Return the [X, Y] coordinate for the center point of the cell that contains the specified text.  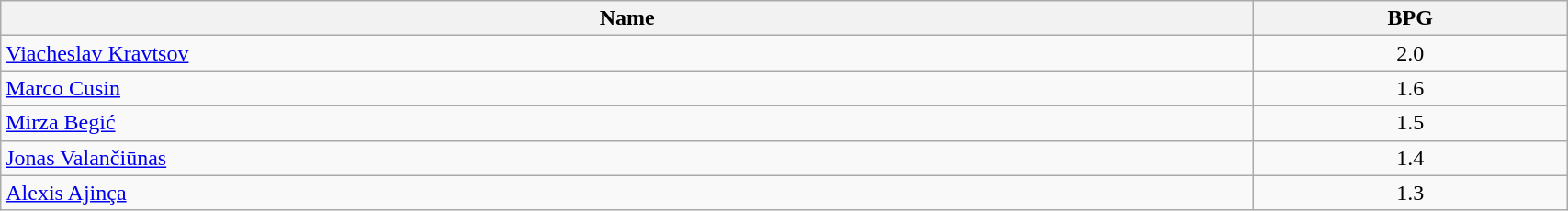
Name [627, 18]
1.3 [1411, 193]
BPG [1411, 18]
Viacheslav Kravtsov [627, 53]
1.5 [1411, 123]
2.0 [1411, 53]
Jonas Valančiūnas [627, 158]
Alexis Ajinça [627, 193]
1.6 [1411, 88]
Mirza Begić [627, 123]
1.4 [1411, 158]
Marco Cusin [627, 88]
